Pinpoint the cell where the given text exists, returning its (x, y) midpoint coordinate. 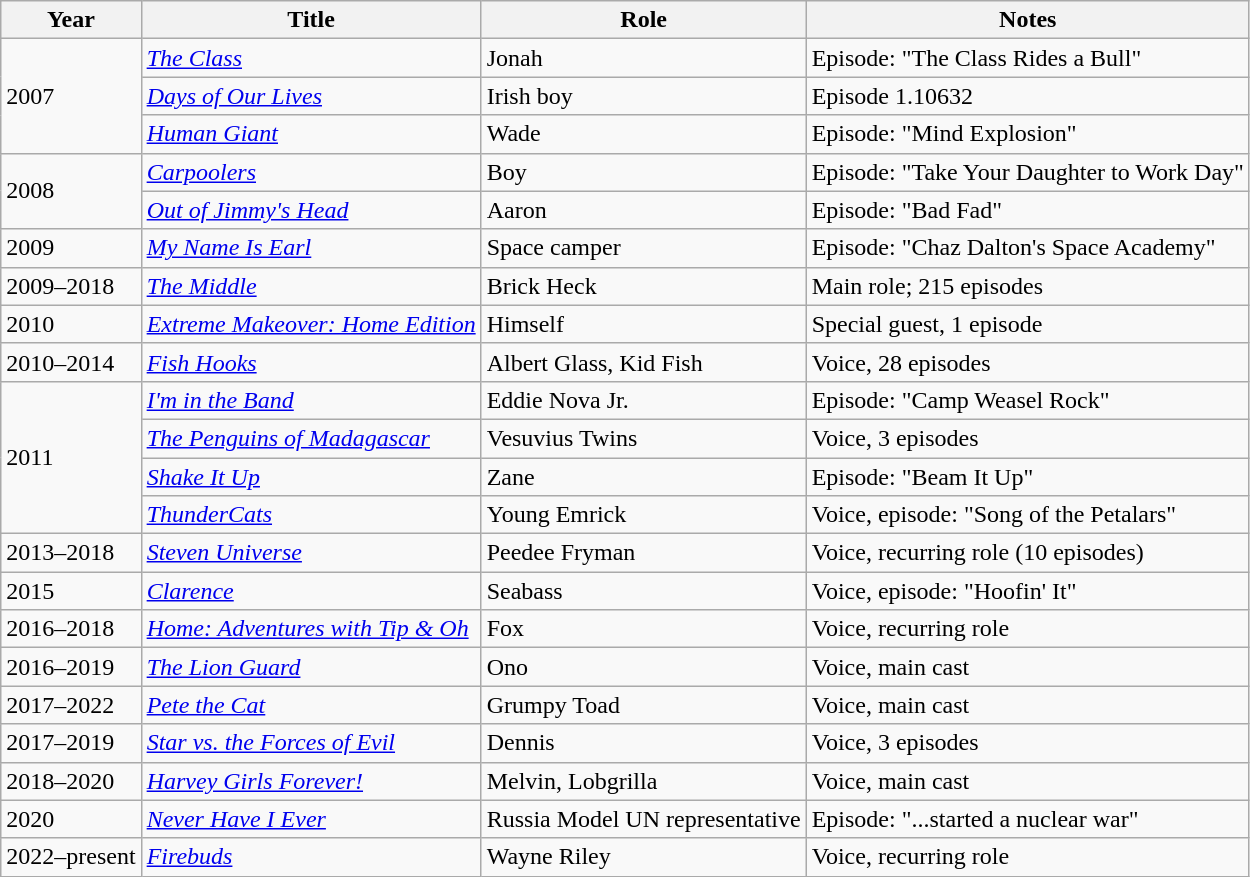
Fish Hooks (311, 362)
Role (644, 20)
Albert Glass, Kid Fish (644, 362)
Steven Universe (311, 553)
2013–2018 (71, 553)
Peedee Fryman (644, 553)
The Class (311, 58)
Dennis (644, 743)
Vesuvius Twins (644, 438)
2010 (71, 324)
Fox (644, 629)
2016–2019 (71, 667)
Ono (644, 667)
Jonah (644, 58)
Space camper (644, 248)
The Penguins of Madagascar (311, 438)
Episode: "Chaz Dalton's Space Academy" (1028, 248)
Title (311, 20)
Wayne Riley (644, 857)
Extreme Makeover: Home Edition (311, 324)
Episode: "Take Your Daughter to Work Day" (1028, 172)
Eddie Nova Jr. (644, 400)
Episode 1.10632 (1028, 96)
2010–2014 (71, 362)
Episode: "...started a nuclear war" (1028, 819)
Days of Our Lives (311, 96)
Aaron (644, 210)
Episode: "Beam It Up" (1028, 477)
Episode: "Bad Fad" (1028, 210)
2016–2018 (71, 629)
Episode: "The Class Rides a Bull" (1028, 58)
The Lion Guard (311, 667)
Zane (644, 477)
Boy (644, 172)
Out of Jimmy's Head (311, 210)
2020 (71, 819)
2007 (71, 96)
Notes (1028, 20)
Pete the Cat (311, 705)
I'm in the Band (311, 400)
2017–2022 (71, 705)
2018–2020 (71, 781)
2009–2018 (71, 286)
Clarence (311, 591)
Never Have I Ever (311, 819)
Voice, episode: "Hoofin' It" (1028, 591)
Voice, recurring role (10 episodes) (1028, 553)
2008 (71, 191)
Young Emrick (644, 515)
2017–2019 (71, 743)
Shake It Up (311, 477)
Voice, 28 episodes (1028, 362)
Episode: "Camp Weasel Rock" (1028, 400)
Voice, episode: "Song of the Petalars" (1028, 515)
Main role; 215 episodes (1028, 286)
Seabass (644, 591)
Year (71, 20)
Special guest, 1 episode (1028, 324)
Carpoolers (311, 172)
2009 (71, 248)
2011 (71, 457)
Brick Heck (644, 286)
Himself (644, 324)
Russia Model UN representative (644, 819)
Star vs. the Forces of Evil (311, 743)
Human Giant (311, 134)
Melvin, Lobgrilla (644, 781)
Home: Adventures with Tip & Oh (311, 629)
Episode: "Mind Explosion" (1028, 134)
Harvey Girls Forever! (311, 781)
Irish boy (644, 96)
My Name Is Earl (311, 248)
Grumpy Toad (644, 705)
2022–present (71, 857)
2015 (71, 591)
ThunderCats (311, 515)
Wade (644, 134)
Firebuds (311, 857)
The Middle (311, 286)
